Search for the cell housing the specified text and yield its (x, y) center coordinate. 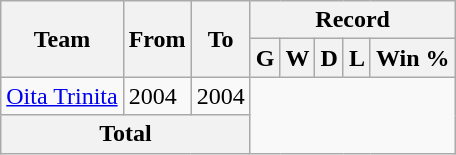
Win % (412, 58)
Team (62, 39)
Oita Trinita (62, 96)
Record (352, 20)
G (265, 58)
W (298, 58)
Total (126, 134)
To (220, 39)
D (329, 58)
From (157, 39)
L (356, 58)
